Pinpoint the cell where the given text exists, returning its [X, Y] midpoint coordinate. 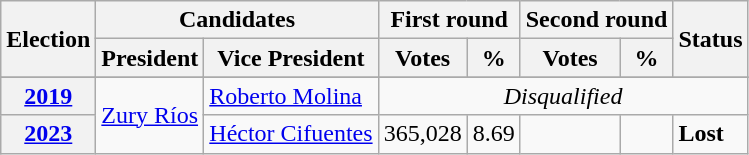
First round [449, 20]
Election [48, 39]
8.69 [494, 134]
365,028 [422, 134]
Status [710, 39]
2019 [48, 96]
Second round [596, 20]
Héctor Cifuentes [291, 134]
Disqualified [563, 96]
Roberto Molina [291, 96]
Lost [710, 134]
Candidates [237, 20]
Vice President [291, 58]
Zury Ríos [150, 115]
President [150, 58]
2023 [48, 134]
